For the text-containing cell, return its midpoint in [x, y] coordinate format. 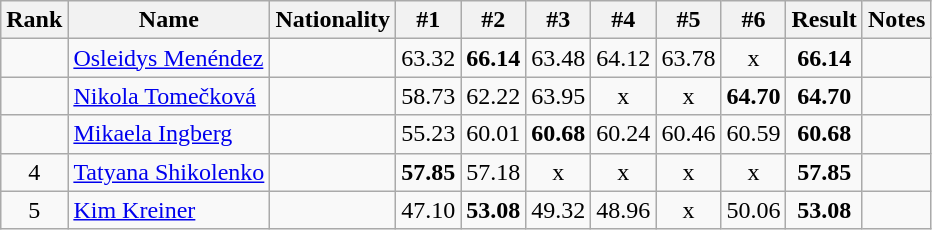
Result [824, 20]
#1 [428, 20]
63.48 [558, 58]
47.10 [428, 210]
63.32 [428, 58]
#4 [624, 20]
#3 [558, 20]
Tatyana Shikolenko [169, 172]
#6 [754, 20]
64.12 [624, 58]
Name [169, 20]
60.01 [494, 134]
Kim Kreiner [169, 210]
Osleidys Menéndez [169, 58]
#2 [494, 20]
#5 [688, 20]
60.59 [754, 134]
62.22 [494, 96]
58.73 [428, 96]
48.96 [624, 210]
Rank [34, 20]
60.24 [624, 134]
50.06 [754, 210]
63.95 [558, 96]
55.23 [428, 134]
57.18 [494, 172]
Notes [896, 20]
5 [34, 210]
60.46 [688, 134]
Nationality [333, 20]
Nikola Tomečková [169, 96]
4 [34, 172]
63.78 [688, 58]
49.32 [558, 210]
Mikaela Ingberg [169, 134]
